Return [X, Y] of the center of cell containing provided text 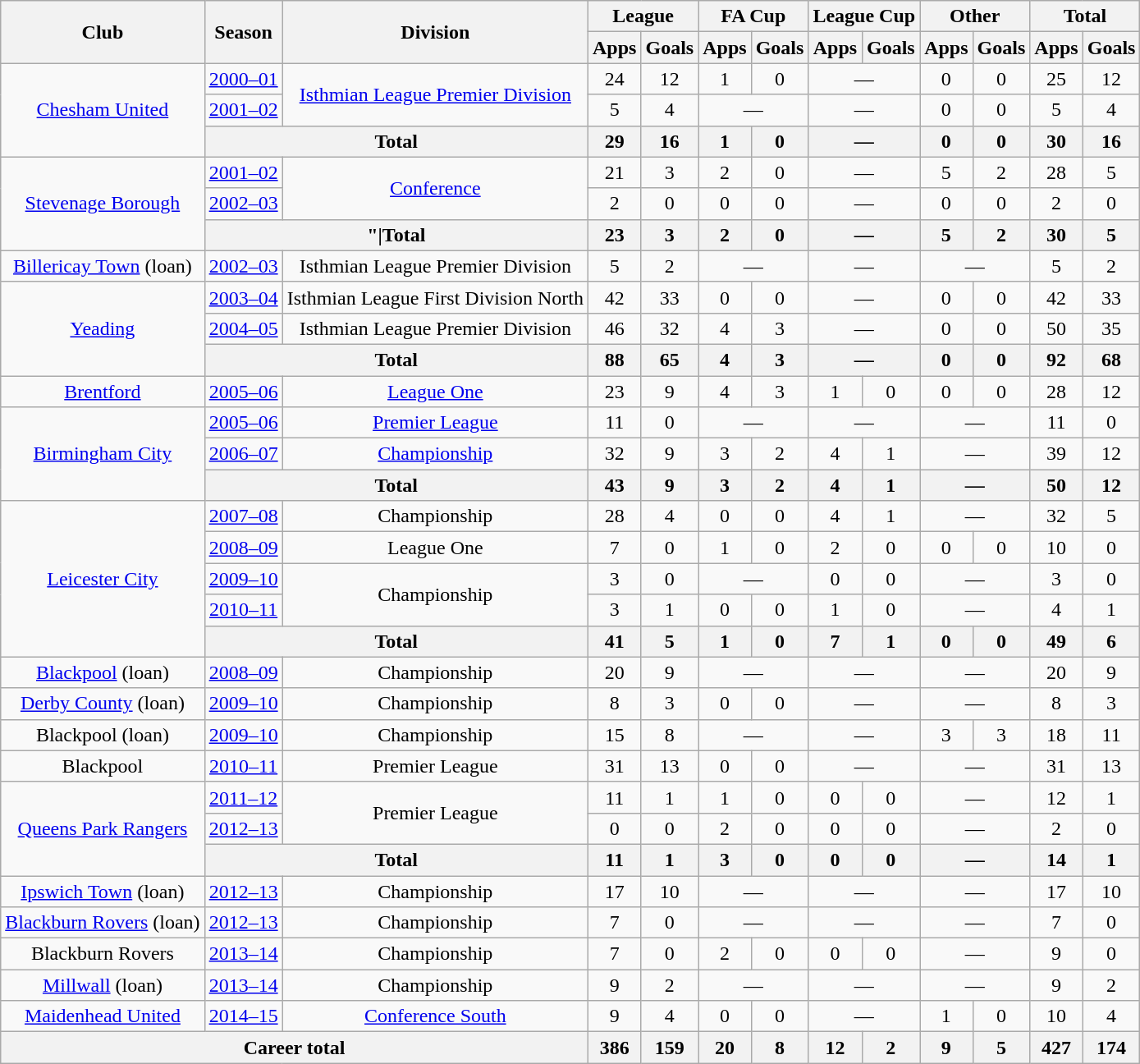
174 [1111, 1048]
92 [1056, 360]
68 [1111, 360]
Blackburn Rovers (loan) [103, 923]
2003–04 [243, 297]
14 [1056, 860]
21 [615, 172]
Division [435, 32]
25 [1056, 79]
Ipswich Town (loan) [103, 891]
Conference South [435, 1016]
Blackburn Rovers [103, 954]
Yeading [103, 328]
43 [615, 485]
Brentford [103, 392]
Leicester City [103, 579]
Maidenhead United [103, 1016]
Season [243, 32]
Conference [435, 188]
Chesham United [103, 110]
386 [615, 1048]
Isthmian League First Division North [435, 297]
46 [615, 328]
35 [1111, 328]
15 [615, 735]
"|Total [396, 235]
49 [1056, 641]
88 [615, 360]
65 [670, 360]
2007–08 [243, 516]
Derby County (loan) [103, 704]
6 [1111, 641]
Blackpool [103, 766]
Stevenage Borough [103, 204]
29 [615, 141]
18 [1056, 735]
Billericay Town (loan) [103, 266]
FA Cup [753, 16]
2006–07 [243, 454]
2004–05 [243, 328]
League Cup [864, 16]
427 [1056, 1048]
Club [103, 32]
Other [975, 16]
41 [615, 641]
Career total [295, 1048]
159 [670, 1048]
24 [615, 79]
Birmingham City [103, 454]
League [643, 16]
2000–01 [243, 79]
Queens Park Rangers [103, 828]
2011–12 [243, 797]
Millwall (loan) [103, 985]
2014–15 [243, 1016]
39 [1056, 454]
